Find where the given text appears and provide that cell's center as [X, Y] coordinate. 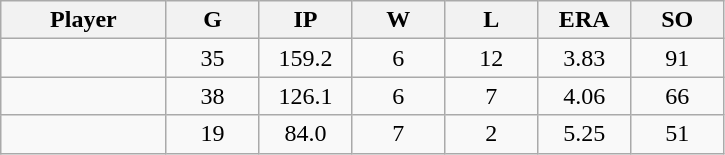
159.2 [306, 58]
38 [212, 96]
L [492, 20]
SO [678, 20]
51 [678, 134]
5.25 [584, 134]
G [212, 20]
Player [84, 20]
2 [492, 134]
4.06 [584, 96]
35 [212, 58]
3.83 [584, 58]
66 [678, 96]
W [398, 20]
84.0 [306, 134]
IP [306, 20]
12 [492, 58]
19 [212, 134]
91 [678, 58]
ERA [584, 20]
126.1 [306, 96]
